Detect which cell encompasses the target text, then output its [X, Y] center coordinate. 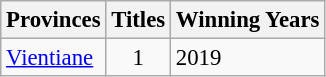
2019 [247, 58]
Titles [138, 20]
Provinces [54, 20]
1 [138, 58]
Winning Years [247, 20]
Vientiane [54, 58]
